Pinpoint the cell where the given text exists, returning its (x, y) midpoint coordinate. 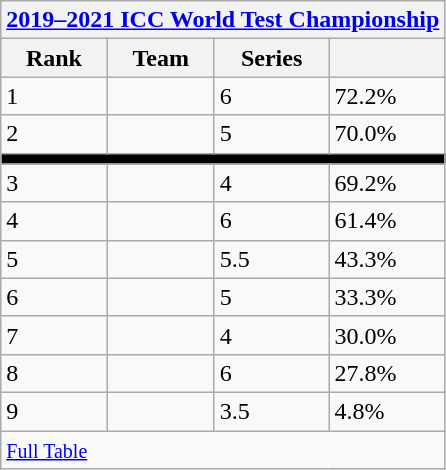
Team (160, 58)
4.8% (387, 411)
33.3% (387, 297)
70.0% (387, 134)
Rank (54, 58)
8 (54, 373)
1 (54, 96)
3.5 (272, 411)
2 (54, 134)
Full Table (223, 449)
7 (54, 335)
3 (54, 183)
72.2% (387, 96)
61.4% (387, 221)
Series (272, 58)
69.2% (387, 183)
5.5 (272, 259)
2019–2021 ICC World Test Championship (223, 20)
27.8% (387, 373)
43.3% (387, 259)
9 (54, 411)
30.0% (387, 335)
